Provide the [x, y] coordinate of the cell's center where the given text is located.  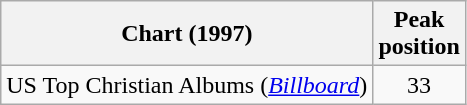
Peakposition [419, 34]
US Top Christian Albums (Billboard) [187, 85]
Chart (1997) [187, 34]
33 [419, 85]
